Return (x, y) of the center of cell containing provided text 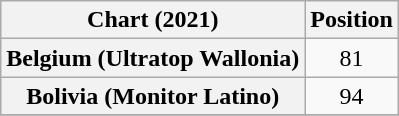
Bolivia (Monitor Latino) (153, 96)
Position (352, 20)
94 (352, 96)
81 (352, 58)
Belgium (Ultratop Wallonia) (153, 58)
Chart (2021) (153, 20)
